Return (X, Y) of the center of cell containing provided text 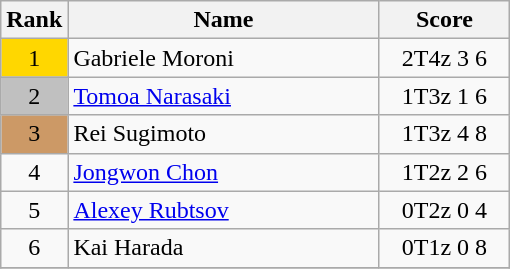
Tomoa Narasaki (224, 96)
Kai Harada (224, 248)
0T2z 0 4 (444, 210)
6 (34, 248)
0T1z 0 8 (444, 248)
Score (444, 20)
4 (34, 172)
Rank (34, 20)
Alexey Rubtsov (224, 210)
3 (34, 134)
1 (34, 58)
5 (34, 210)
Name (224, 20)
2 (34, 96)
Jongwon Chon (224, 172)
Gabriele Moroni (224, 58)
1T2z 2 6 (444, 172)
1T3z 1 6 (444, 96)
2T4z 3 6 (444, 58)
1T3z 4 8 (444, 134)
Rei Sugimoto (224, 134)
